Determine the (x, y) coordinate at the center of the cell enclosing the given text.  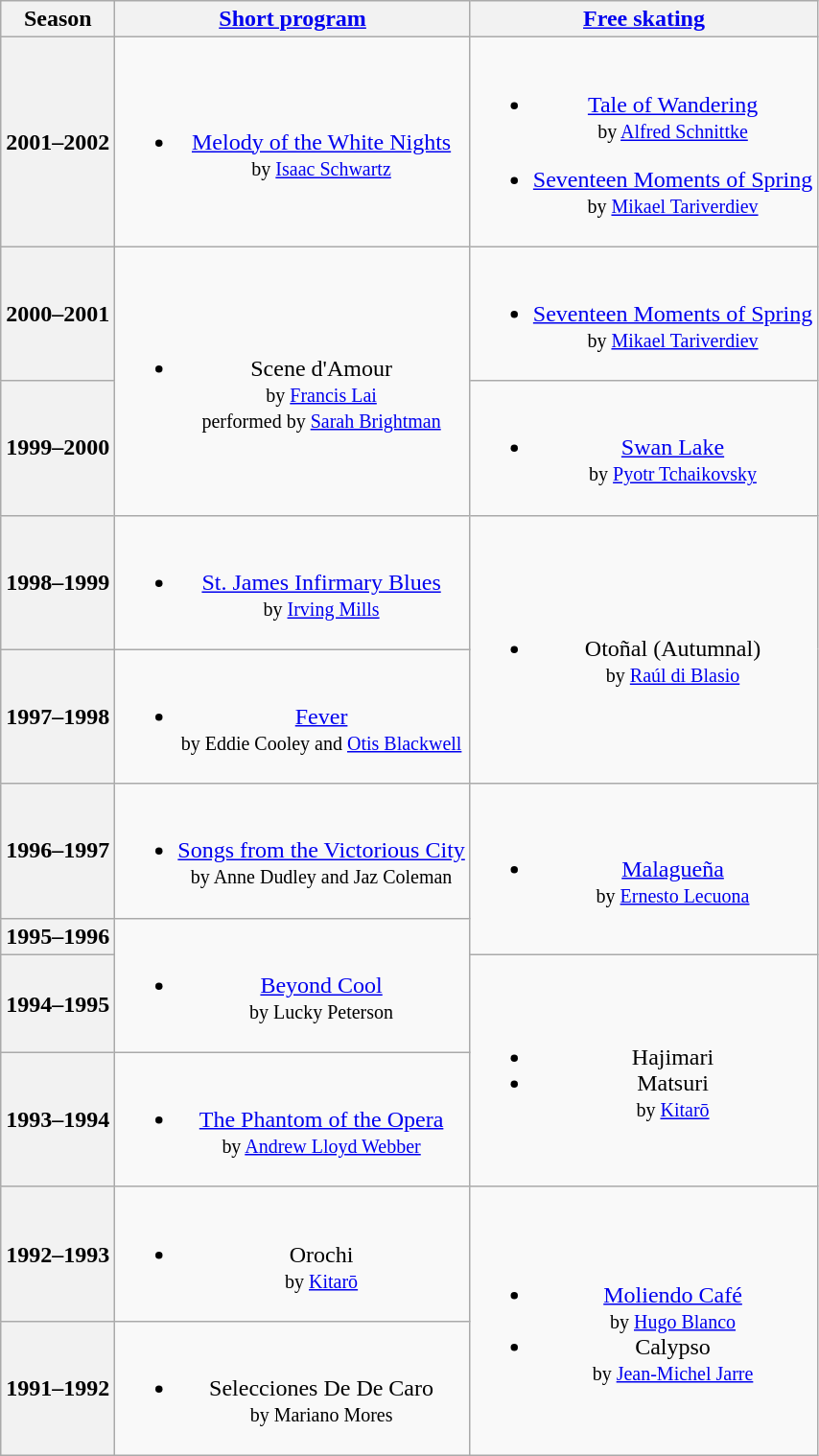
Songs from the Victorious City by Anne Dudley and Jaz Coleman (293, 851)
Melody of the White Nights by Isaac Schwartz (293, 142)
2000–2001 (58, 314)
1997–1998 (58, 716)
Season (58, 19)
1998–1999 (58, 582)
Tale of Wandering by Alfred Schnittke Seventeen Moments of Spring by Mikael Tariverdiev (643, 142)
Beyond Cool by Lucky Peterson (293, 985)
Otoñal (Autumnal) by Raúl di Blasio (643, 649)
1996–1997 (58, 851)
Seventeen Moments of Spring by Mikael Tariverdiev (643, 314)
2001–2002 (58, 142)
Free skating (643, 19)
1991–1992 (58, 1388)
Short program (293, 19)
Orochi by Kitarō (293, 1254)
1992–1993 (58, 1254)
1995–1996 (58, 936)
Fever by Eddie Cooley and Otis Blackwell (293, 716)
Swan Lake by Pyotr Tchaikovsky (643, 448)
St. James Infirmary Blues by Irving Mills (293, 582)
Malagueña by Ernesto Lecuona (643, 869)
HajimariMatsuri by Kitarō (643, 1070)
The Phantom of the Opera by Andrew Lloyd Webber (293, 1119)
1994–1995 (58, 1003)
1993–1994 (58, 1119)
Selecciones De De Caro by Mariano Mores (293, 1388)
Scene d'Amour by Francis Lai performed by Sarah Brightman (293, 381)
1999–2000 (58, 448)
Moliendo Café by Hugo Blanco Calypso by Jean-Michel Jarre (643, 1321)
